Return the (x, y) coordinate for the center point of the cell that contains the specified text.  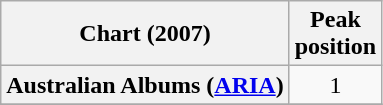
1 (335, 85)
Chart (2007) (145, 34)
Australian Albums (ARIA) (145, 85)
Peakposition (335, 34)
